Output the (x, y) coordinate of the center of the cell containing the given text.  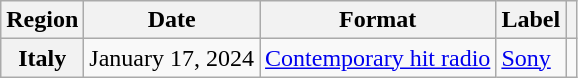
January 17, 2024 (172, 58)
Sony (531, 58)
Region (42, 20)
Italy (42, 58)
Label (531, 20)
Date (172, 20)
Contemporary hit radio (378, 58)
Format (378, 20)
